Provide the [X, Y] coordinate of the cell's center where the given text is located.  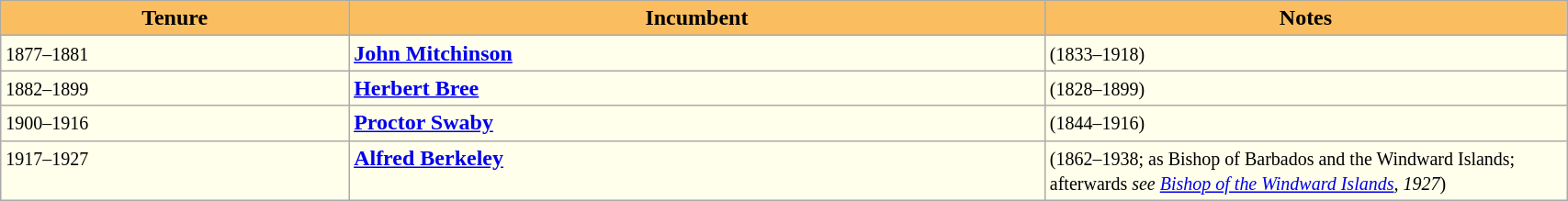
Herbert Bree [697, 88]
(1844–1916) [1305, 123]
1877–1881 [175, 53]
Incumbent [697, 18]
Tenure [175, 18]
1917–1927 [175, 171]
John Mitchinson [697, 53]
1882–1899 [175, 88]
Notes [1305, 18]
(1833–1918) [1305, 53]
(1862–1938; as Bishop of Barbados and the Windward Islands; afterwards see Bishop of the Windward Islands, 1927) [1305, 171]
Alfred Berkeley [697, 171]
(1828–1899) [1305, 88]
1900–1916 [175, 123]
Proctor Swaby [697, 123]
